Provide the [X, Y] coordinate of the cell's center where the given text is located.  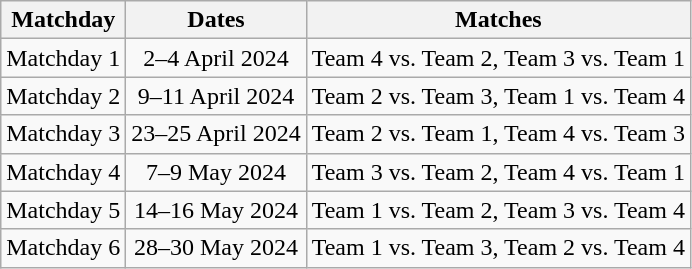
7–9 May 2024 [216, 172]
Team 1 vs. Team 2, Team 3 vs. Team 4 [498, 210]
Matchday 2 [64, 96]
Matchday 3 [64, 134]
Team 1 vs. Team 3, Team 2 vs. Team 4 [498, 248]
2–4 April 2024 [216, 58]
Team 2 vs. Team 3, Team 1 vs. Team 4 [498, 96]
Matchday 4 [64, 172]
9–11 April 2024 [216, 96]
14–16 May 2024 [216, 210]
Team 2 vs. Team 1, Team 4 vs. Team 3 [498, 134]
Matchday 1 [64, 58]
Matches [498, 20]
Dates [216, 20]
28–30 May 2024 [216, 248]
Matchday 6 [64, 248]
23–25 April 2024 [216, 134]
Team 4 vs. Team 2, Team 3 vs. Team 1 [498, 58]
Team 3 vs. Team 2, Team 4 vs. Team 1 [498, 172]
Matchday 5 [64, 210]
Matchday [64, 20]
